Return [x, y] of the center of cell containing provided text 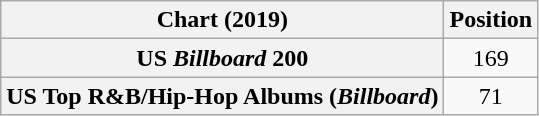
Position [491, 20]
US Top R&B/Hip-Hop Albums (Billboard) [222, 96]
71 [491, 96]
US Billboard 200 [222, 58]
169 [491, 58]
Chart (2019) [222, 20]
